Output the (X, Y) coordinate of the center of the cell containing the given text.  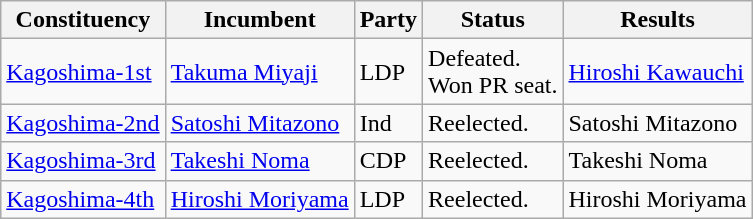
Takuma Miyaji (260, 72)
Defeated.Won PR seat. (493, 72)
Hiroshi Kawauchi (658, 72)
CDP (388, 161)
Kagoshima-1st (83, 72)
Kagoshima-3rd (83, 161)
Incumbent (260, 20)
Status (493, 20)
Party (388, 20)
Constituency (83, 20)
Results (658, 20)
Kagoshima-4th (83, 199)
Ind (388, 123)
Kagoshima-2nd (83, 123)
